Find where the given text appears and provide that cell's center as (x, y) coordinate. 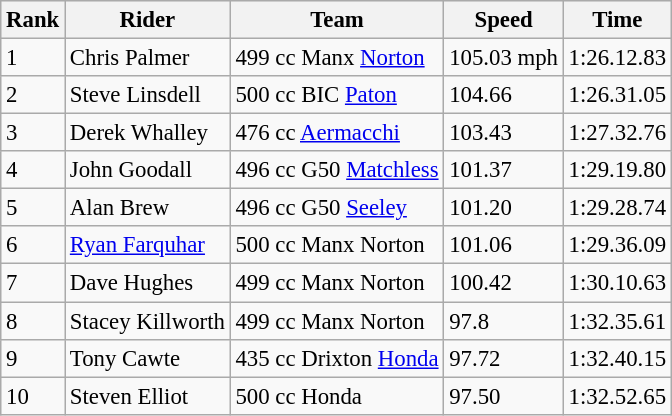
1:32.52.65 (617, 396)
496 cc G50 Seeley (337, 208)
1 (33, 58)
104.66 (504, 95)
1:29.19.80 (617, 170)
Stacey Killworth (148, 321)
Chris Palmer (148, 58)
7 (33, 283)
101.20 (504, 208)
John Goodall (148, 170)
1:32.35.61 (617, 321)
10 (33, 396)
100.42 (504, 283)
Ryan Farquhar (148, 245)
1:29.28.74 (617, 208)
1:26.12.83 (617, 58)
Alan Brew (148, 208)
101.37 (504, 170)
435 cc Drixton Honda (337, 358)
103.43 (504, 133)
1:29.36.09 (617, 245)
8 (33, 321)
496 cc G50 Matchless (337, 170)
Tony Cawte (148, 358)
476 cc Aermacchi (337, 133)
6 (33, 245)
Derek Whalley (148, 133)
1:26.31.05 (617, 95)
9 (33, 358)
Dave Hughes (148, 283)
500 cc Manx Norton (337, 245)
1:30.10.63 (617, 283)
Steve Linsdell (148, 95)
105.03 mph (504, 58)
Team (337, 20)
500 cc Honda (337, 396)
97.8 (504, 321)
4 (33, 170)
1:32.40.15 (617, 358)
Steven Elliot (148, 396)
5 (33, 208)
3 (33, 133)
Time (617, 20)
97.50 (504, 396)
101.06 (504, 245)
2 (33, 95)
1:27.32.76 (617, 133)
500 cc BIC Paton (337, 95)
Rider (148, 20)
Rank (33, 20)
97.72 (504, 358)
Speed (504, 20)
